Locate the cell with the specified text and output its [x, y] center coordinate. 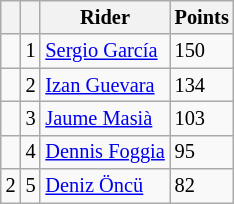
Izan Guevara [104, 85]
103 [202, 118]
1 [31, 51]
Points [202, 17]
Jaume Masià [104, 118]
Sergio García [104, 51]
4 [31, 152]
3 [31, 118]
134 [202, 85]
Dennis Foggia [104, 152]
Rider [104, 17]
Deniz Öncü [104, 186]
82 [202, 186]
95 [202, 152]
5 [31, 186]
150 [202, 51]
